Scan for the cell matching the given text and deliver its [X, Y] coordinate at center. 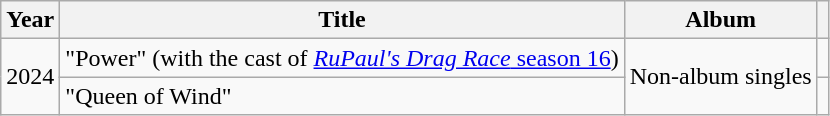
"Power" (with the cast of RuPaul's Drag Race season 16) [342, 58]
"Queen of Wind" [342, 96]
Title [342, 20]
Non-album singles [720, 77]
2024 [30, 77]
Album [720, 20]
Year [30, 20]
